Extract the [X, Y] coordinate from the center of the cell holding the provided text.  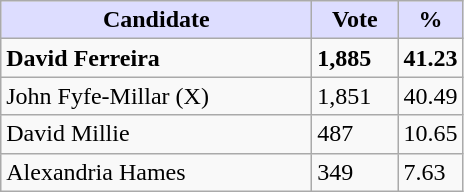
David Ferreira [156, 58]
1,851 [355, 96]
487 [355, 134]
Alexandria Hames [156, 172]
% [430, 20]
7.63 [430, 172]
Vote [355, 20]
10.65 [430, 134]
41.23 [430, 58]
Candidate [156, 20]
David Millie [156, 134]
1,885 [355, 58]
40.49 [430, 96]
349 [355, 172]
John Fyfe-Millar (X) [156, 96]
